Search for the cell housing the specified text and yield its (X, Y) center coordinate. 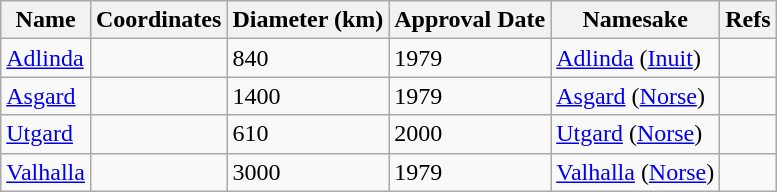
Coordinates (158, 20)
Adlinda (46, 58)
Refs (748, 20)
Diameter (km) (308, 20)
Utgard (46, 134)
610 (308, 134)
Name (46, 20)
1400 (308, 96)
Approval Date (470, 20)
Asgard (Norse) (636, 96)
Namesake (636, 20)
Valhalla (46, 172)
Utgard (Norse) (636, 134)
3000 (308, 172)
Valhalla (Norse) (636, 172)
840 (308, 58)
2000 (470, 134)
Asgard (46, 96)
Adlinda (Inuit) (636, 58)
